Return the [x, y] coordinate for the center point of the cell that contains the specified text.  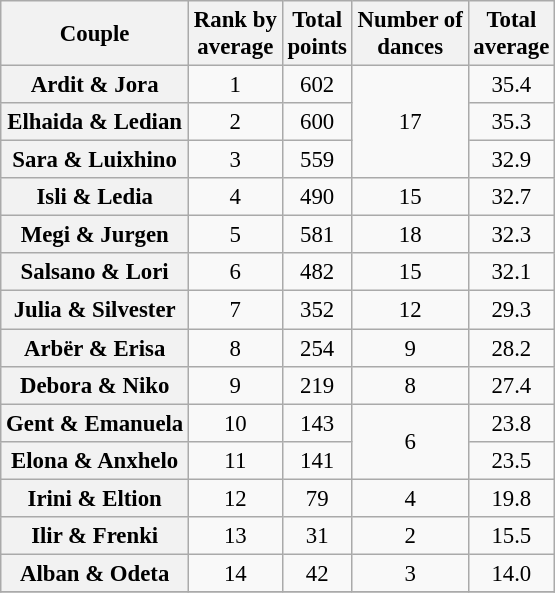
Elhaida & Ledian [95, 122]
32.7 [512, 197]
1 [236, 85]
Totalpoints [317, 34]
14.0 [512, 573]
Isli & Ledia [95, 197]
31 [317, 536]
141 [317, 460]
35.4 [512, 85]
23.8 [512, 423]
219 [317, 385]
Couple [95, 34]
14 [236, 573]
17 [410, 122]
Arbër & Erisa [95, 348]
Julia & Silvester [95, 310]
600 [317, 122]
42 [317, 573]
Debora & Niko [95, 385]
143 [317, 423]
32.1 [512, 273]
15.5 [512, 536]
23.5 [512, 460]
Number ofdances [410, 34]
352 [317, 310]
Gent & Emanuela [95, 423]
79 [317, 498]
Sara & Luixhino [95, 160]
11 [236, 460]
10 [236, 423]
27.4 [512, 385]
482 [317, 273]
32.9 [512, 160]
254 [317, 348]
Elona & Anxhelo [95, 460]
Ilir & Frenki [95, 536]
35.3 [512, 122]
5 [236, 235]
Salsano & Lori [95, 273]
559 [317, 160]
Totalaverage [512, 34]
7 [236, 310]
Irini & Eltion [95, 498]
18 [410, 235]
32.3 [512, 235]
490 [317, 197]
Alban & Odeta [95, 573]
Ardit & Jora [95, 85]
Rank byaverage [236, 34]
29.3 [512, 310]
602 [317, 85]
581 [317, 235]
13 [236, 536]
28.2 [512, 348]
19.8 [512, 498]
Megi & Jurgen [95, 235]
